Locate the cell with the specified text and output its (X, Y) center coordinate. 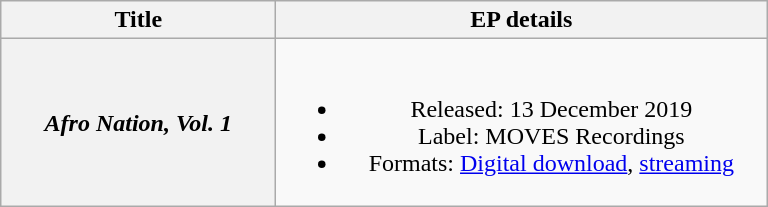
EP details (522, 20)
Released: 13 December 2019Label: MOVES RecordingsFormats: Digital download, streaming (522, 122)
Afro Nation, Vol. 1 (138, 122)
Title (138, 20)
